Extract the [X, Y] coordinate from the center of the cell holding the provided text.  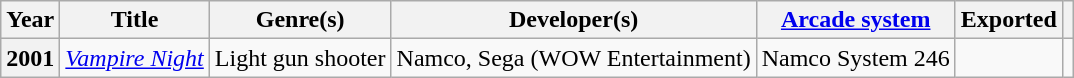
Genre(s) [300, 20]
2001 [30, 58]
Namco, Sega (WOW Entertainment) [574, 58]
Title [135, 20]
Namco System 246 [856, 58]
Year [30, 20]
Light gun shooter [300, 58]
Vampire Night [135, 58]
Arcade system [856, 20]
Developer(s) [574, 20]
Exported [1008, 20]
